Identify which cell holds the provided text, then report its [x, y] central coordinate. 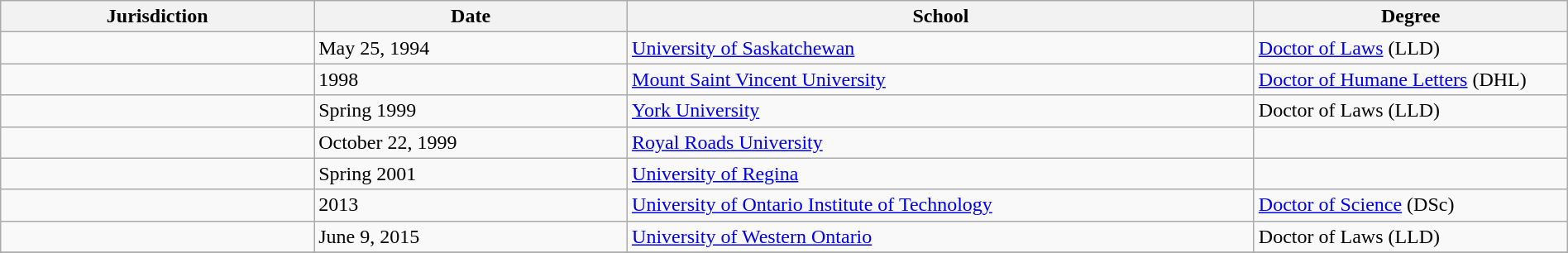
2013 [471, 205]
1998 [471, 79]
School [941, 17]
May 25, 1994 [471, 48]
Mount Saint Vincent University [941, 79]
October 22, 1999 [471, 142]
Doctor of Science (DSc) [1411, 205]
Doctor of Humane Letters (DHL) [1411, 79]
Jurisdiction [157, 17]
University of Western Ontario [941, 236]
Date [471, 17]
Spring 2001 [471, 174]
University of Ontario Institute of Technology [941, 205]
June 9, 2015 [471, 236]
Spring 1999 [471, 111]
Royal Roads University [941, 142]
University of Saskatchewan [941, 48]
York University [941, 111]
Degree [1411, 17]
University of Regina [941, 174]
